Return (x, y) of the center of cell containing provided text 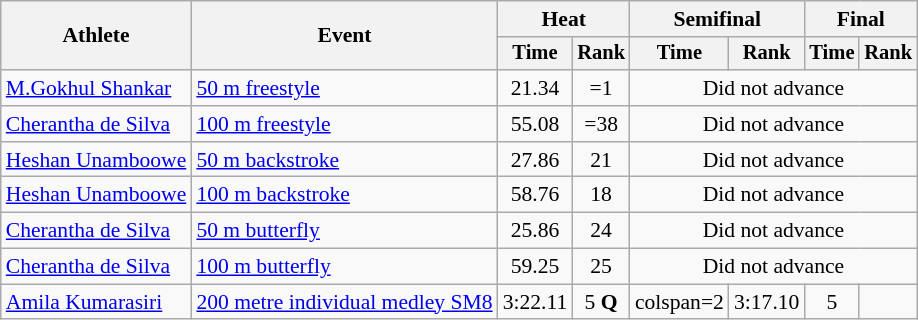
Event (344, 36)
=38 (601, 124)
100 m freestyle (344, 124)
colspan=2 (680, 302)
100 m backstroke (344, 195)
=1 (601, 88)
5 Q (601, 302)
M.Gokhul Shankar (96, 88)
55.08 (536, 124)
3:17.10 (766, 302)
18 (601, 195)
50 m backstroke (344, 160)
50 m butterfly (344, 231)
25.86 (536, 231)
24 (601, 231)
Amila Kumarasiri (96, 302)
100 m butterfly (344, 267)
21 (601, 160)
5 (832, 302)
Final (860, 19)
Semifinal (718, 19)
Athlete (96, 36)
27.86 (536, 160)
58.76 (536, 195)
3:22.11 (536, 302)
25 (601, 267)
21.34 (536, 88)
Heat (564, 19)
50 m freestyle (344, 88)
59.25 (536, 267)
200 metre individual medley SM8 (344, 302)
